Output the (X, Y) coordinate of the center of the cell containing the given text.  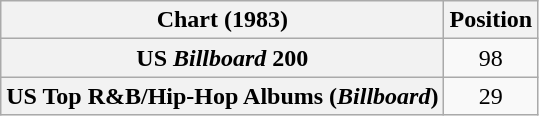
98 (491, 58)
Position (491, 20)
US Top R&B/Hip-Hop Albums (Billboard) (222, 96)
29 (491, 96)
Chart (1983) (222, 20)
US Billboard 200 (222, 58)
